Search for the cell housing the specified text and yield its (X, Y) center coordinate. 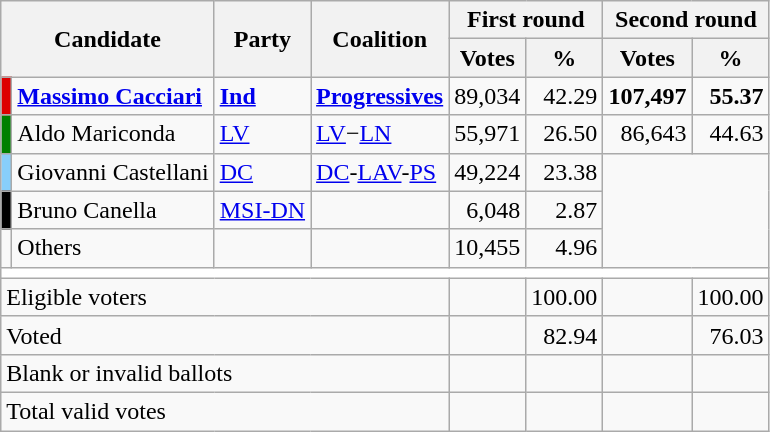
Massimo Cacciari (113, 96)
First round (526, 20)
26.50 (564, 134)
Bruno Canella (113, 210)
86,643 (648, 134)
4.96 (564, 248)
49,224 (488, 172)
44.63 (730, 134)
LV−LN (380, 134)
107,497 (648, 96)
55,971 (488, 134)
LV (262, 134)
Party (262, 39)
DC-LAV-PS (380, 172)
Candidate (108, 39)
Eligible voters (225, 297)
76.03 (730, 335)
6,048 (488, 210)
MSI-DN (262, 210)
Coalition (380, 39)
Others (113, 248)
89,034 (488, 96)
Giovanni Castellani (113, 172)
Blank or invalid ballots (225, 373)
2.87 (564, 210)
55.37 (730, 96)
Voted (225, 335)
10,455 (488, 248)
82.94 (564, 335)
Progressives (380, 96)
23.38 (564, 172)
Aldo Mariconda (113, 134)
DC (262, 172)
42.29 (564, 96)
Ind (262, 96)
Second round (686, 20)
Total valid votes (225, 411)
